Return the (x, y) coordinate for the center point of the cell that contains the specified text.  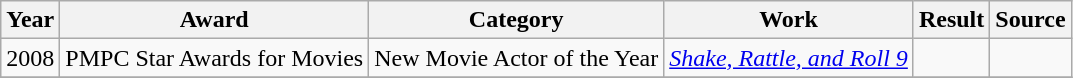
2008 (30, 58)
Award (214, 20)
Category (516, 20)
Year (30, 20)
Source (1030, 20)
PMPC Star Awards for Movies (214, 58)
Result (951, 20)
New Movie Actor of the Year (516, 58)
Work (789, 20)
Shake, Rattle, and Roll 9 (789, 58)
